Capture the cell that displays the provided text and extract its (x, y) central coordinate. 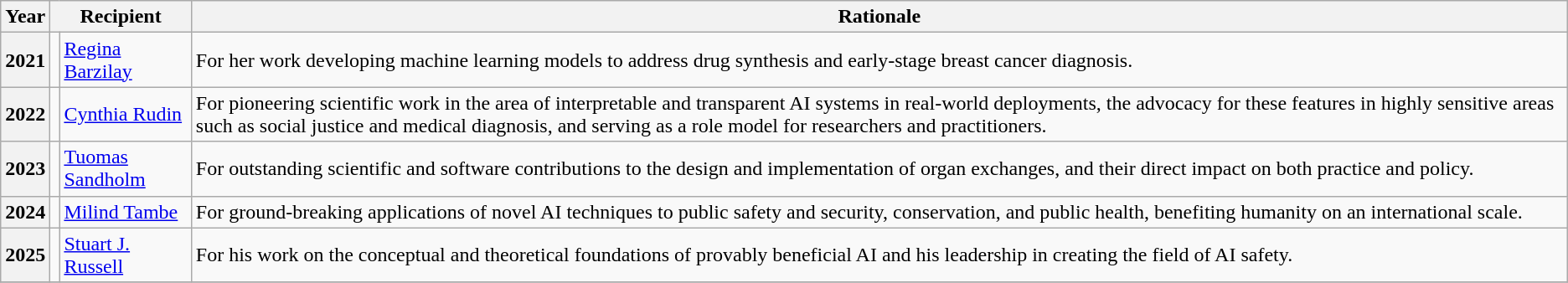
2022 (25, 114)
2024 (25, 212)
Recipient (121, 17)
For her work developing machine learning models to address drug synthesis and early-stage breast cancer diagnosis. (879, 60)
Milind Tambe (126, 212)
2023 (25, 169)
Tuomas Sandholm (126, 169)
Rationale (879, 17)
Cynthia Rudin (126, 114)
2021 (25, 60)
Regina Barzilay (126, 60)
For his work on the conceptual and theoretical foundations of provably beneficial AI and his leadership in creating the field of AI safety. (879, 255)
Year (25, 17)
2025 (25, 255)
Stuart J. Russell (126, 255)
